Find where the given text appears and provide that cell's center as (X, Y) coordinate. 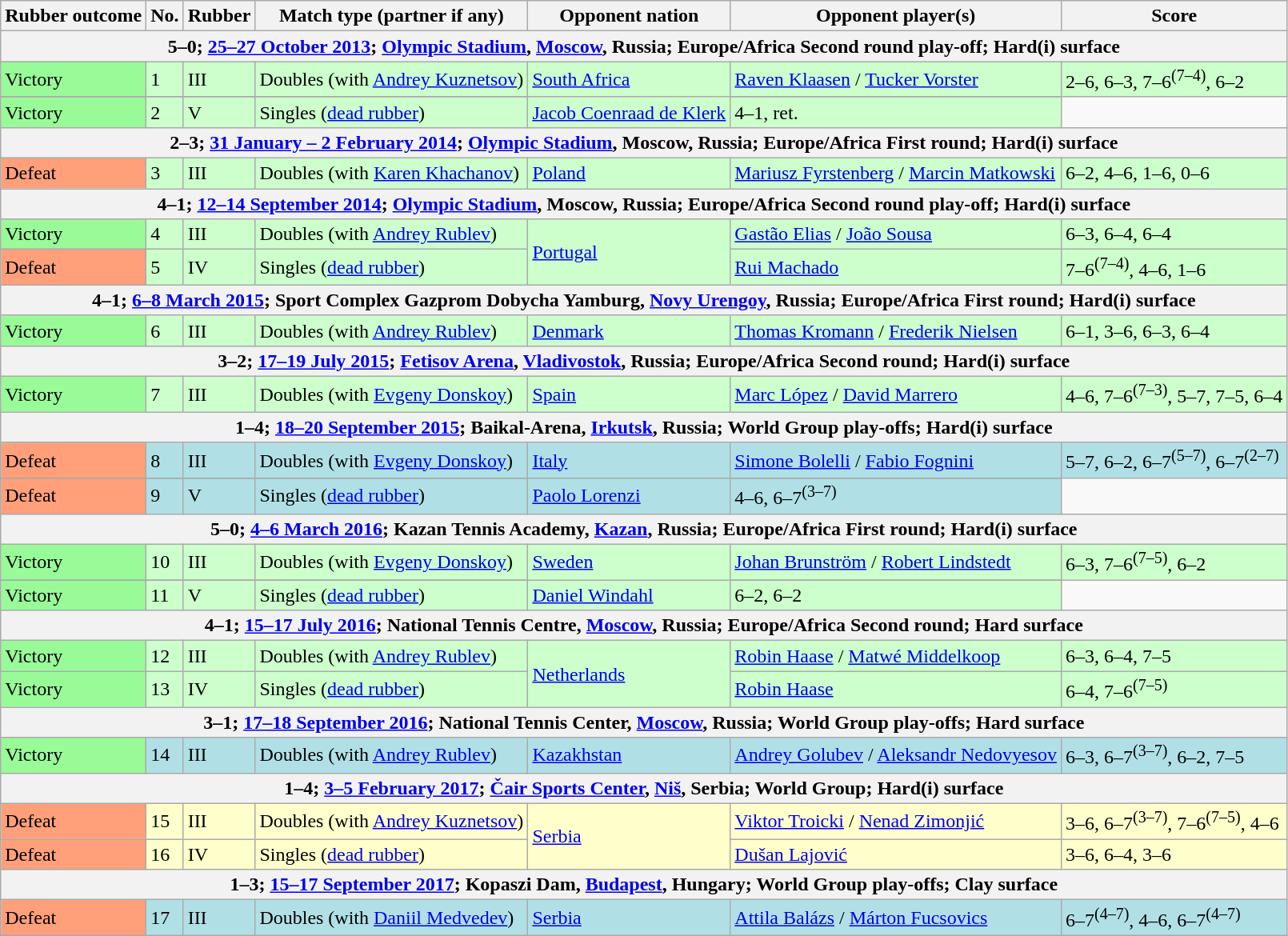
1–4; 18–20 September 2015; Baikal-Arena, Irkutsk, Russia; World Group play-offs; Hard(i) surface (644, 427)
Denmark (629, 330)
Gastão Elias / João Sousa (896, 234)
4–6, 6–7(3–7) (896, 496)
5–0; 25–27 October 2013; Olympic Stadium, Moscow, Russia; Europe/Africa Second round play-off; Hard(i) surface (644, 46)
Mariusz Fyrstenberg / Marcin Matkowski (896, 174)
6–1, 3–6, 6–3, 6–4 (1174, 330)
4–1; 15–17 July 2016; National Tennis Centre, Moscow, Russia; Europe/Africa Second round; Hard surface (644, 626)
Netherlands (629, 674)
Attila Balázs / Márton Fucsovics (896, 918)
Jacob Coenraad de Klerk (629, 112)
Portugal (629, 253)
9 (165, 496)
Doubles (with Karen Khachanov) (392, 174)
Marc López / David Marrero (896, 394)
2–6, 6–3, 7–6(7–4), 6–2 (1174, 80)
6–3, 6–4, 7–5 (1174, 656)
6–3, 6–4, 6–4 (1174, 234)
Viktor Troicki / Nenad Zimonjić (896, 821)
Opponent player(s) (896, 16)
7 (165, 394)
3–1; 17–18 September 2016; National Tennis Center, Moscow, Russia; World Group play-offs; Hard surface (644, 722)
4–1, ret. (896, 112)
Robin Haase / Matwé Middelkoop (896, 656)
Poland (629, 174)
Paolo Lorenzi (629, 496)
3 (165, 174)
7–6(7–4), 4–6, 1–6 (1174, 267)
6 (165, 330)
12 (165, 656)
Spain (629, 394)
Simone Bolelli / Fabio Fognini (896, 461)
3–6, 6–4, 3–6 (1174, 854)
10 (165, 562)
Robin Haase (896, 690)
16 (165, 854)
4 (165, 234)
Opponent nation (629, 16)
Andrey Golubev / Aleksandr Nedovyesov (896, 755)
South Africa (629, 80)
Match type (partner if any) (392, 16)
No. (165, 16)
8 (165, 461)
14 (165, 755)
17 (165, 918)
1–3; 15–17 September 2017; Kopaszi Dam, Budapest, Hungary; World Group play-offs; Clay surface (644, 885)
2–3; 31 January – 2 February 2014; Olympic Stadium, Moscow, Russia; Europe/Africa First round; Hard(i) surface (644, 142)
1 (165, 80)
11 (165, 595)
5–0; 4–6 March 2016; Kazan Tennis Academy, Kazan, Russia; Europe/Africa First round; Hard(i) surface (644, 529)
2 (165, 112)
Johan Brunström / Robert Lindstedt (896, 562)
6–4, 7–6(7–5) (1174, 690)
5–7, 6–2, 6–7(5–7), 6–7(2–7) (1174, 461)
Kazakhstan (629, 755)
6–2, 6–2 (896, 595)
Sweden (629, 562)
4–1; 12–14 September 2014; Olympic Stadium, Moscow, Russia; Europe/Africa Second round play-off; Hard(i) surface (644, 204)
Doubles (with Daniil Medvedev) (392, 918)
3–2; 17–19 July 2015; Fetisov Arena, Vladivostok, Russia; Europe/Africa Second round; Hard(i) surface (644, 361)
Daniel Windahl (629, 595)
15 (165, 821)
Raven Klaasen / Tucker Vorster (896, 80)
4–1; 6–8 March 2015; Sport Complex Gazprom Dobycha Yamburg, Novy Urengoy, Russia; Europe/Africa First round; Hard(i) surface (644, 300)
Italy (629, 461)
1–4; 3–5 February 2017; Čair Sports Center, Niš, Serbia; World Group; Hard(i) surface (644, 788)
Dušan Lajović (896, 854)
6–3, 6–7(3–7), 6–2, 7–5 (1174, 755)
4–6, 7–6(7–3), 5–7, 7–5, 6–4 (1174, 394)
3–6, 6–7(3–7), 7–6(7–5), 4–6 (1174, 821)
Thomas Kromann / Frederik Nielsen (896, 330)
Score (1174, 16)
6–2, 4–6, 1–6, 0–6 (1174, 174)
Rubber outcome (74, 16)
13 (165, 690)
6–7(4–7), 4–6, 6–7(4–7) (1174, 918)
6–3, 7–6(7–5), 6–2 (1174, 562)
5 (165, 267)
Rui Machado (896, 267)
Rubber (219, 16)
